Return (X, Y) of the center of cell containing provided text 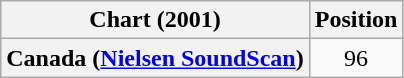
Canada (Nielsen SoundScan) (155, 58)
Chart (2001) (155, 20)
Position (356, 20)
96 (356, 58)
